Identify which cell holds the provided text, then report its [X, Y] central coordinate. 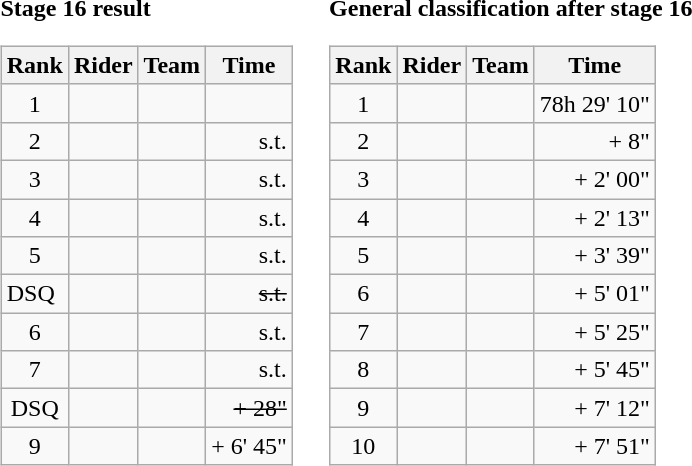
+ 3' 39" [594, 256]
8 [364, 370]
+ 6' 45" [250, 446]
+ 2' 13" [594, 217]
+ 2' 00" [594, 179]
+ 5' 25" [594, 332]
+ 8" [594, 141]
10 [364, 446]
+ 5' 45" [594, 370]
+ 7' 51" [594, 446]
+ 28" [250, 408]
+ 7' 12" [594, 408]
+ 5' 01" [594, 294]
78h 29' 10" [594, 103]
